For the text-containing cell, return its midpoint in [X, Y] coordinate format. 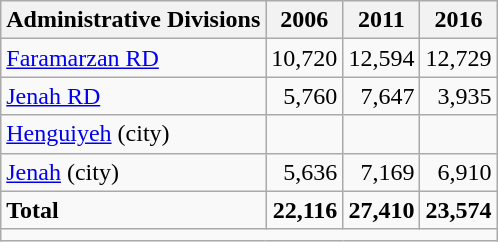
2006 [304, 20]
5,760 [304, 96]
Henguiyeh (city) [134, 134]
27,410 [382, 210]
5,636 [304, 172]
Administrative Divisions [134, 20]
22,116 [304, 210]
Total [134, 210]
12,594 [382, 58]
Jenah (city) [134, 172]
7,169 [382, 172]
2016 [458, 20]
6,910 [458, 172]
3,935 [458, 96]
7,647 [382, 96]
23,574 [458, 210]
12,729 [458, 58]
Jenah RD [134, 96]
2011 [382, 20]
Faramarzan RD [134, 58]
10,720 [304, 58]
